Capture the cell that displays the provided text and extract its [x, y] central coordinate. 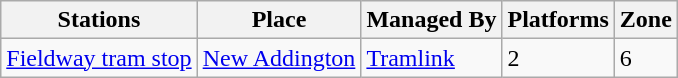
Place [279, 20]
Platforms [558, 20]
Stations [99, 20]
New Addington [279, 58]
Zone [646, 20]
Fieldway tram stop [99, 58]
6 [646, 58]
Managed By [432, 20]
2 [558, 58]
Tramlink [432, 58]
